Return (X, Y) of the center of cell containing provided text 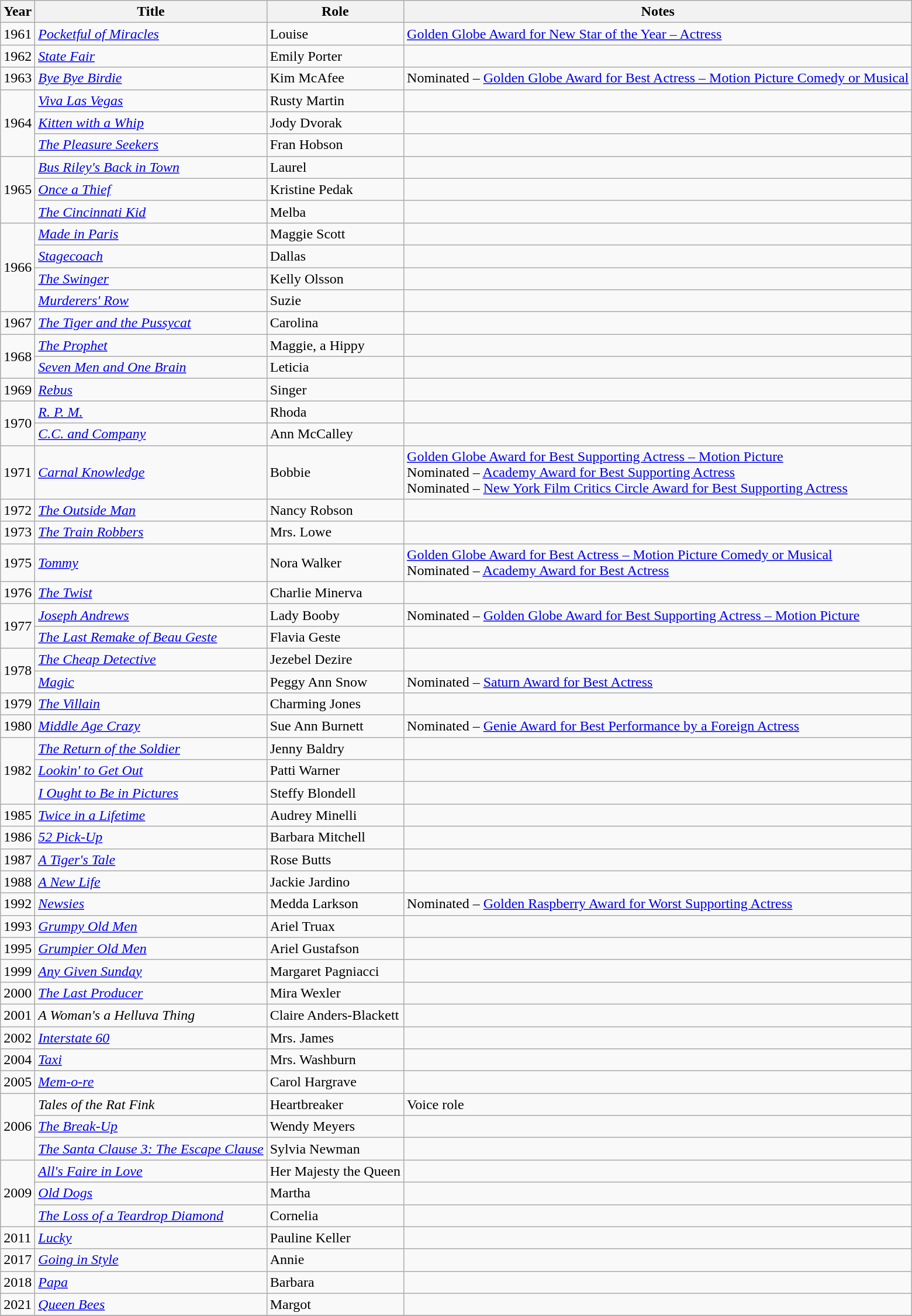
Made in Paris (151, 234)
1995 (18, 948)
Margot (335, 1304)
The Swinger (151, 279)
Lookin' to Get Out (151, 771)
Laurel (335, 167)
A Tiger's Tale (151, 860)
Role (335, 12)
1970 (18, 423)
Taxi (151, 1060)
The Last Remake of Beau Geste (151, 637)
The Twist (151, 593)
1978 (18, 670)
Nominated – Golden Globe Award for Best Supporting Actress – Motion Picture (658, 615)
Sylvia Newman (335, 1149)
The Tiger and the Pussycat (151, 323)
Claire Anders-Blackett (335, 1015)
Twice in a Lifetime (151, 815)
Bus Riley's Back in Town (151, 167)
The Prophet (151, 345)
1987 (18, 860)
1992 (18, 904)
Nominated – Golden Raspberry Award for Worst Supporting Actress (658, 904)
The Villain (151, 704)
The Santa Clause 3: The Escape Clause (151, 1149)
Mira Wexler (335, 993)
Bye Bye Birdie (151, 78)
Carolina (335, 323)
2011 (18, 1238)
Jenny Baldry (335, 749)
C.C. and Company (151, 434)
The Loss of a Teardrop Diamond (151, 1215)
Magic (151, 682)
Stagecoach (151, 256)
Middle Age Crazy (151, 726)
2018 (18, 1282)
Sue Ann Burnett (335, 726)
1976 (18, 593)
Joseph Andrews (151, 615)
Murderers' Row (151, 301)
Dallas (335, 256)
Pauline Keller (335, 1238)
1964 (18, 123)
Mem-o-re (151, 1082)
Going in Style (151, 1260)
Golden Globe Award for New Star of the Year – Actress (658, 34)
Her Majesty the Queen (335, 1171)
2004 (18, 1060)
Ann McCalley (335, 434)
Carnal Knowledge (151, 472)
Wendy Meyers (335, 1127)
Flavia Geste (335, 637)
Rhoda (335, 412)
Lucky (151, 1238)
Singer (335, 390)
Mrs. James (335, 1037)
A New Life (151, 882)
1993 (18, 926)
The Outside Man (151, 510)
Newsies (151, 904)
Barbara Mitchell (335, 837)
1986 (18, 837)
Steffy Blondell (335, 793)
The Pleasure Seekers (151, 145)
2009 (18, 1193)
2017 (18, 1260)
Medda Larkson (335, 904)
1969 (18, 390)
The Cincinnati Kid (151, 212)
The Cheap Detective (151, 659)
Kim McAfee (335, 78)
1985 (18, 815)
Queen Bees (151, 1304)
Ariel Truax (335, 926)
Carol Hargrave (335, 1082)
Bobbie (335, 472)
Tales of the Rat Fink (151, 1104)
Charming Jones (335, 704)
Voice role (658, 1104)
1963 (18, 78)
Mrs. Lowe (335, 532)
Charlie Minerva (335, 593)
Nora Walker (335, 562)
The Return of the Soldier (151, 749)
1972 (18, 510)
1977 (18, 626)
Maggie Scott (335, 234)
1962 (18, 56)
Kitten with a Whip (151, 123)
Nominated – Genie Award for Best Performance by a Foreign Actress (658, 726)
2021 (18, 1304)
Jezebel Dezire (335, 659)
1975 (18, 562)
A Woman's a Helluva Thing (151, 1015)
2002 (18, 1037)
Pocketful of Miracles (151, 34)
1968 (18, 356)
Rebus (151, 390)
Interstate 60 (151, 1037)
State Fair (151, 56)
Old Dogs (151, 1193)
1971 (18, 472)
All's Faire in Love (151, 1171)
The Last Producer (151, 993)
Fran Hobson (335, 145)
Maggie, a Hippy (335, 345)
52 Pick-Up (151, 837)
Mrs. Washburn (335, 1060)
Grumpier Old Men (151, 948)
1999 (18, 971)
1980 (18, 726)
Nancy Robson (335, 510)
Jackie Jardino (335, 882)
Kelly Olsson (335, 279)
Melba (335, 212)
Cornelia (335, 1215)
2006 (18, 1127)
Suzie (335, 301)
Annie (335, 1260)
Grumpy Old Men (151, 926)
Martha (335, 1193)
Patti Warner (335, 771)
1966 (18, 267)
Ariel Gustafson (335, 948)
Tommy (151, 562)
Title (151, 12)
Barbara (335, 1282)
1988 (18, 882)
Once a Thief (151, 189)
2000 (18, 993)
Viva Las Vegas (151, 101)
Any Given Sunday (151, 971)
Papa (151, 1282)
Lady Booby (335, 615)
Nominated – Golden Globe Award for Best Actress – Motion Picture Comedy or Musical (658, 78)
Leticia (335, 368)
1982 (18, 771)
Year (18, 12)
Rusty Martin (335, 101)
1979 (18, 704)
Louise (335, 34)
Audrey Minelli (335, 815)
Peggy Ann Snow (335, 682)
Emily Porter (335, 56)
The Break-Up (151, 1127)
2005 (18, 1082)
Rose Butts (335, 860)
Jody Dvorak (335, 123)
Golden Globe Award for Best Actress – Motion Picture Comedy or MusicalNominated – Academy Award for Best Actress (658, 562)
Nominated – Saturn Award for Best Actress (658, 682)
The Train Robbers (151, 532)
Notes (658, 12)
Heartbreaker (335, 1104)
Seven Men and One Brain (151, 368)
R. P. M. (151, 412)
1973 (18, 532)
1965 (18, 189)
Margaret Pagniacci (335, 971)
I Ought to Be in Pictures (151, 793)
2001 (18, 1015)
1967 (18, 323)
Kristine Pedak (335, 189)
1961 (18, 34)
